Provide the (X, Y) coordinate of the cell's center where the given text is located.  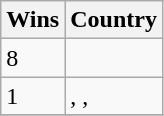
Wins (33, 20)
Country (114, 20)
, , (114, 96)
1 (33, 96)
8 (33, 58)
